Provide the (X, Y) coordinate of the cell's center where the given text is located.  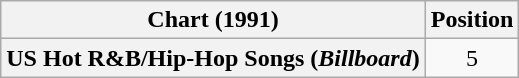
US Hot R&B/Hip-Hop Songs (Billboard) (213, 58)
5 (472, 58)
Position (472, 20)
Chart (1991) (213, 20)
